Identify which cell holds the provided text, then report its (X, Y) central coordinate. 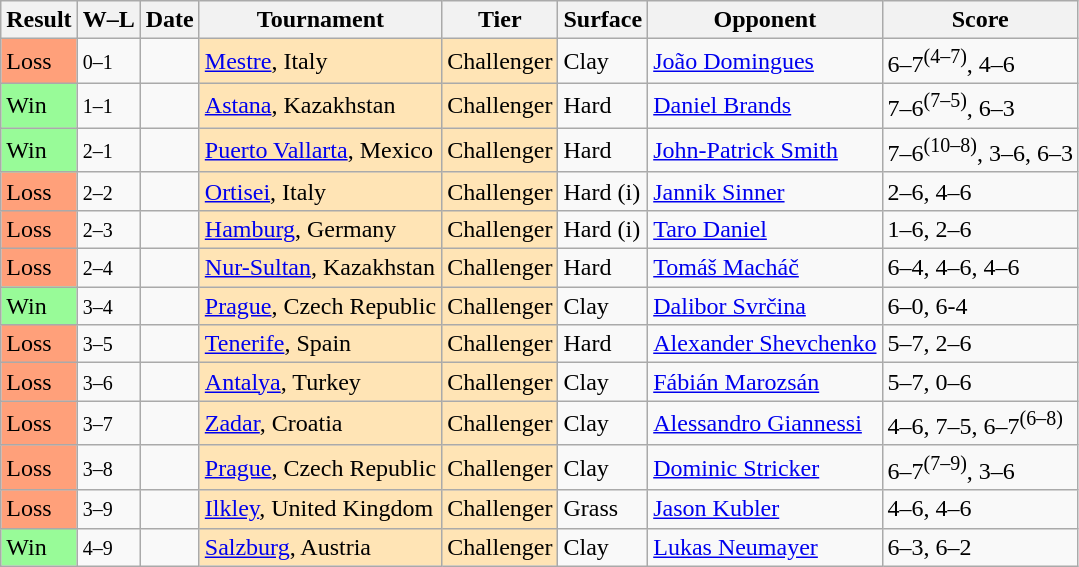
1–1 (108, 106)
Fábián Marozsán (765, 382)
Ilkley, United Kingdom (320, 509)
2–2 (108, 191)
5–7, 2–6 (980, 344)
Jason Kubler (765, 509)
Daniel Brands (765, 106)
6–0, 6-4 (980, 306)
Hamburg, Germany (320, 230)
3–7 (108, 424)
Zadar, Croatia (320, 424)
Tournament (320, 20)
Taro Daniel (765, 230)
Date (170, 20)
Lukas Neumayer (765, 547)
Ortisei, Italy (320, 191)
Alexander Shevchenko (765, 344)
7–6(10–8), 3–6, 6–3 (980, 150)
Tomáš Macháč (765, 268)
John-Patrick Smith (765, 150)
3–8 (108, 468)
Puerto Vallarta, Mexico (320, 150)
Score (980, 20)
Salzburg, Austria (320, 547)
5–7, 0–6 (980, 382)
4–6, 7–5, 6–7(6–8) (980, 424)
7–6(7–5), 6–3 (980, 106)
Nur-Sultan, Kazakhstan (320, 268)
3–6 (108, 382)
3–4 (108, 306)
1–6, 2–6 (980, 230)
2–1 (108, 150)
Grass (603, 509)
Dalibor Svrčina (765, 306)
Tier (500, 20)
Dominic Stricker (765, 468)
6–7(4–7), 4–6 (980, 62)
4–6, 4–6 (980, 509)
W–L (108, 20)
Opponent (765, 20)
2–4 (108, 268)
2–3 (108, 230)
3–9 (108, 509)
0–1 (108, 62)
Astana, Kazakhstan (320, 106)
Alessandro Giannessi (765, 424)
6–7(7–9), 3–6 (980, 468)
4–9 (108, 547)
Surface (603, 20)
Jannik Sinner (765, 191)
Tenerife, Spain (320, 344)
6–3, 6–2 (980, 547)
6–4, 4–6, 4–6 (980, 268)
Result (39, 20)
Mestre, Italy (320, 62)
2–6, 4–6 (980, 191)
João Domingues (765, 62)
Antalya, Turkey (320, 382)
3–5 (108, 344)
